Identify which cell holds the provided text, then report its [X, Y] central coordinate. 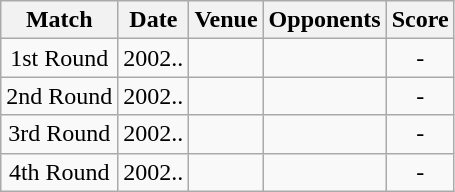
1st Round [60, 58]
Date [154, 20]
3rd Round [60, 134]
4th Round [60, 172]
Venue [226, 20]
Score [420, 20]
2nd Round [60, 96]
Match [60, 20]
Opponents [324, 20]
